Identify which cell holds the provided text, then report its (X, Y) central coordinate. 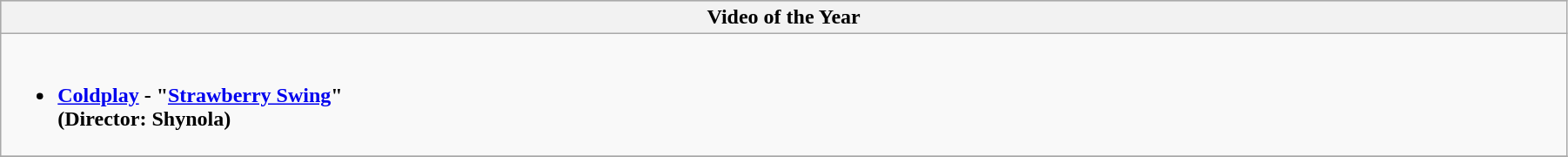
Video of the Year (784, 17)
Coldplay - "Strawberry Swing" (Director: Shynola) (784, 95)
